Capture the cell that displays the provided text and extract its [x, y] central coordinate. 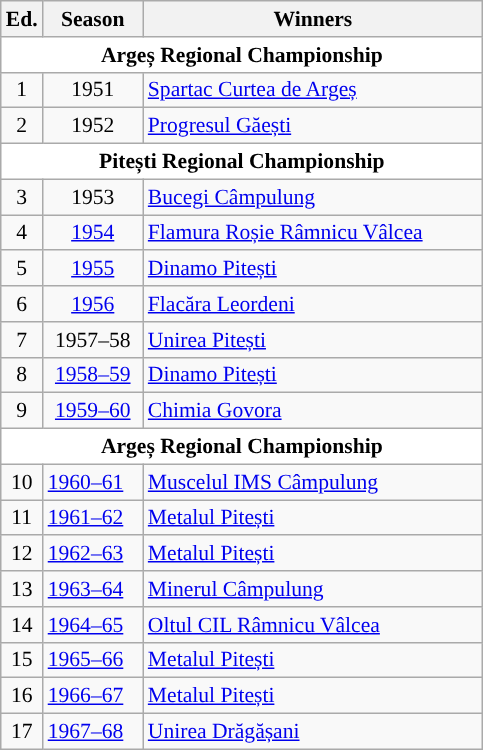
Unirea Pitești [313, 340]
7 [22, 340]
1966–67 [93, 696]
1962–63 [93, 554]
14 [22, 625]
Spartac Curtea de Argeș [313, 90]
1953 [93, 197]
15 [22, 660]
Winners [313, 19]
1955 [93, 269]
Unirea Drăgășani [313, 732]
1956 [93, 304]
Progresul Găești [313, 126]
1959–60 [93, 411]
Minerul Câmpulung [313, 589]
Season [93, 19]
1961–62 [93, 518]
1963–64 [93, 589]
13 [22, 589]
Flamura Roșie Râmnicu Vâlcea [313, 233]
3 [22, 197]
1952 [93, 126]
1965–66 [93, 660]
Bucegi Câmpulung [313, 197]
11 [22, 518]
1957–58 [93, 340]
Flacăra Leordeni [313, 304]
12 [22, 554]
4 [22, 233]
Chimia Govora [313, 411]
1960–61 [93, 482]
2 [22, 126]
1958–59 [93, 375]
1967–68 [93, 732]
6 [22, 304]
10 [22, 482]
17 [22, 732]
Ed. [22, 19]
9 [22, 411]
1964–65 [93, 625]
1951 [93, 90]
Muscelul IMS Câmpulung [313, 482]
Pitești Regional Championship [242, 162]
1954 [93, 233]
8 [22, 375]
Oltul CIL Râmnicu Vâlcea [313, 625]
5 [22, 269]
16 [22, 696]
1 [22, 90]
